Return (X, Y) of the center of cell containing provided text 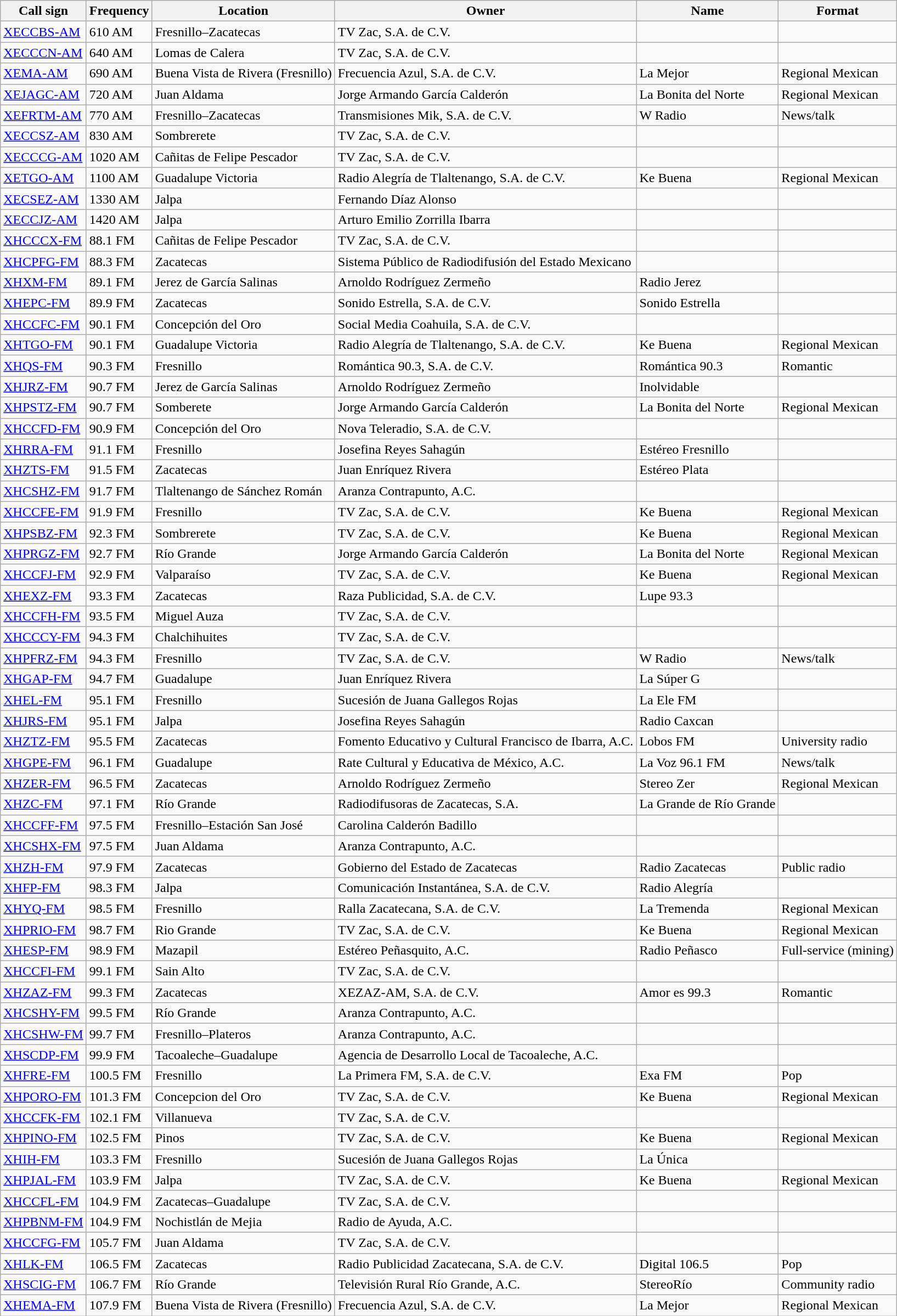
1100 AM (119, 178)
XETGO-AM (43, 178)
Full-service (mining) (838, 951)
XHCCFJ-FM (43, 574)
Frequency (119, 11)
XHCCFE-FM (43, 512)
XHFRE-FM (43, 1076)
Owner (486, 11)
XHZER-FM (43, 783)
Agencia de Desarrollo Local de Tacoaleche, A.C. (486, 1055)
Valparaíso (244, 574)
103.3 FM (119, 1159)
97.9 FM (119, 867)
102.5 FM (119, 1138)
Tacoaleche–Guadalupe (244, 1055)
XHPSBZ-FM (43, 533)
Rate Cultural y Educativa de México, A.C. (486, 763)
XHSCIG-FM (43, 1285)
101.3 FM (119, 1097)
1330 AM (119, 199)
XHZAZ-FM (43, 992)
XHRRA-FM (43, 449)
Radio Peñasco (708, 951)
XHSCDP-FM (43, 1055)
Lobos FM (708, 742)
106.5 FM (119, 1263)
Radio Caxcan (708, 721)
Sonido Estrella, S.A. de C.V. (486, 303)
XHJRZ-FM (43, 387)
XHCCCY-FM (43, 637)
XHCCFG-FM (43, 1242)
94.7 FM (119, 679)
Social Media Coahuila, S.A. de C.V. (486, 324)
XHTGO-FM (43, 345)
XHPRIO-FM (43, 930)
Fresnillo–Estación San José (244, 825)
La Única (708, 1159)
Arturo Emilio Zorrilla Ibarra (486, 219)
99.3 FM (119, 992)
XHZC-FM (43, 804)
Rio Grande (244, 930)
Transmisiones Mik, S.A. de C.V. (486, 115)
StereoRío (708, 1285)
99.9 FM (119, 1055)
XEJAGC-AM (43, 94)
XECSEZ-AM (43, 199)
Villanueva (244, 1117)
106.7 FM (119, 1285)
96.5 FM (119, 783)
770 AM (119, 115)
Lupe 93.3 (708, 595)
XHYQ-FM (43, 908)
XHIH-FM (43, 1159)
Name (708, 11)
University radio (838, 742)
Carolina Calderón Badillo (486, 825)
XHCCFH-FM (43, 617)
La Tremenda (708, 908)
Estéreo Peñasquito, A.C. (486, 951)
88.3 FM (119, 262)
89.9 FM (119, 303)
XHEPC-FM (43, 303)
96.1 FM (119, 763)
XECCSZ-AM (43, 136)
Romántica 90.3 (708, 366)
Ralla Zacatecana, S.A. de C.V. (486, 908)
Romántica 90.3, S.A. de C.V. (486, 366)
Estéreo Plata (708, 470)
XEZAZ-AM, S.A. de C.V. (486, 992)
Lomas de Calera (244, 53)
98.7 FM (119, 930)
610 AM (119, 32)
XHZH-FM (43, 867)
107.9 FM (119, 1306)
Sistema Público de Radiodifusión del Estado Mexicano (486, 262)
720 AM (119, 94)
99.5 FM (119, 1013)
690 AM (119, 74)
1020 AM (119, 157)
XHCSHZ-FM (43, 491)
XHPJAL-FM (43, 1180)
XHCCFF-FM (43, 825)
XHJRS-FM (43, 721)
XHLK-FM (43, 1263)
La Ele FM (708, 700)
98.5 FM (119, 908)
XHCCFD-FM (43, 428)
XHPRGZ-FM (43, 553)
XEMA-AM (43, 74)
XHESP-FM (43, 951)
Sain Alto (244, 972)
Radiodifusoras de Zacatecas, S.A. (486, 804)
Radio de Ayuda, A.C. (486, 1222)
Gobierno del Estado de Zacatecas (486, 867)
Radio Zacatecas (708, 867)
XHCCFK-FM (43, 1117)
XHXM-FM (43, 283)
Nova Teleradio, S.A. de C.V. (486, 428)
XECCCG-AM (43, 157)
XHCPFG-FM (43, 262)
XHPSTZ-FM (43, 408)
Tlaltenango de Sánchez Román (244, 491)
La Grande de Río Grande (708, 804)
Public radio (838, 867)
89.1 FM (119, 283)
XHCCCX-FM (43, 240)
Nochistlán de Mejia (244, 1222)
La Primera FM, S.A. de C.V. (486, 1076)
XHCSHW-FM (43, 1034)
XHQS-FM (43, 366)
88.1 FM (119, 240)
640 AM (119, 53)
XHEMA-FM (43, 1306)
Raza Publicidad, S.A. de C.V. (486, 595)
XHFP-FM (43, 888)
Sonido Estrella (708, 303)
98.3 FM (119, 888)
Radio Jerez (708, 283)
Estéreo Fresnillo (708, 449)
90.9 FM (119, 428)
Community radio (838, 1285)
Exa FM (708, 1076)
Zacatecas–Guadalupe (244, 1201)
XHPFRZ-FM (43, 658)
XECCCN-AM (43, 53)
Inolvidable (708, 387)
99.7 FM (119, 1034)
90.3 FM (119, 366)
91.9 FM (119, 512)
Format (838, 11)
102.1 FM (119, 1117)
99.1 FM (119, 972)
97.1 FM (119, 804)
XHCSHX-FM (43, 846)
XHEXZ-FM (43, 595)
Stereo Zer (708, 783)
Call sign (43, 11)
XECCJZ-AM (43, 219)
XHPORO-FM (43, 1097)
830 AM (119, 136)
95.5 FM (119, 742)
XHCSHY-FM (43, 1013)
XHGPE-FM (43, 763)
XEFRTM-AM (43, 115)
Amor es 99.3 (708, 992)
92.7 FM (119, 553)
XHPBNM-FM (43, 1222)
92.9 FM (119, 574)
XHPINO-FM (43, 1138)
103.9 FM (119, 1180)
92.3 FM (119, 533)
91.7 FM (119, 491)
105.7 FM (119, 1242)
Televisión Rural Río Grande, A.C. (486, 1285)
Fomento Educativo y Cultural Francisco de Ibarra, A.C. (486, 742)
XECCBS-AM (43, 32)
Digital 106.5 (708, 1263)
Mazapil (244, 951)
93.3 FM (119, 595)
91.1 FM (119, 449)
Comunicación Instantánea, S.A. de C.V. (486, 888)
La Voz 96.1 FM (708, 763)
XHZTZ-FM (43, 742)
XHCCFI-FM (43, 972)
93.5 FM (119, 617)
XHZTS-FM (43, 470)
Pinos (244, 1138)
XHEL-FM (43, 700)
100.5 FM (119, 1076)
XHGAP-FM (43, 679)
Location (244, 11)
Radio Publicidad Zacatecana, S.A. de C.V. (486, 1263)
91.5 FM (119, 470)
1420 AM (119, 219)
Radio Alegría (708, 888)
XHCCFL-FM (43, 1201)
Chalchihuites (244, 637)
Fresnillo–Plateros (244, 1034)
La Súper G (708, 679)
Concepcion del Oro (244, 1097)
98.9 FM (119, 951)
XHCCFC-FM (43, 324)
Miguel Auza (244, 617)
Fernando Díaz Alonso (486, 199)
Somberete (244, 408)
